Scan for the cell matching the given text and deliver its [x, y] coordinate at center. 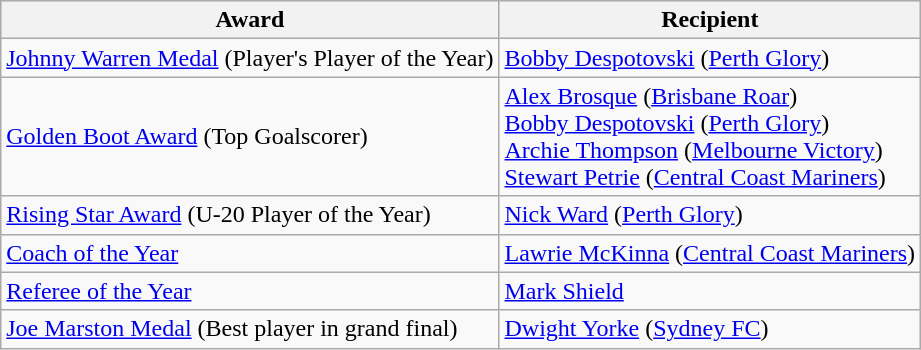
Alex Brosque (Brisbane Roar) Bobby Despotovski (Perth Glory) Archie Thompson (Melbourne Victory) Stewart Petrie (Central Coast Mariners) [710, 136]
Joe Marston Medal (Best player in grand final) [250, 329]
Lawrie McKinna (Central Coast Mariners) [710, 253]
Award [250, 20]
Bobby Despotovski (Perth Glory) [710, 58]
Rising Star Award (U-20 Player of the Year) [250, 215]
Mark Shield [710, 291]
Dwight Yorke (Sydney FC) [710, 329]
Recipient [710, 20]
Johnny Warren Medal (Player's Player of the Year) [250, 58]
Nick Ward (Perth Glory) [710, 215]
Coach of the Year [250, 253]
Referee of the Year [250, 291]
Golden Boot Award (Top Goalscorer) [250, 136]
